Return (x, y) of the center of cell containing provided text 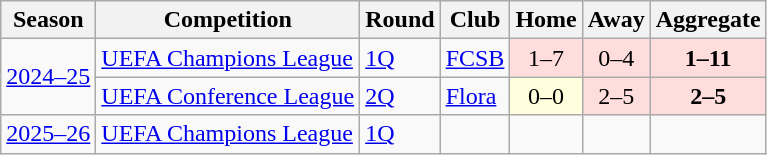
Flora (475, 96)
Away (616, 20)
FCSB (475, 58)
0–0 (546, 96)
2024–25 (48, 77)
1–7 (546, 58)
UEFA Conference League (228, 96)
Home (546, 20)
Season (48, 20)
2Q (400, 96)
0–4 (616, 58)
Round (400, 20)
Aggregate (708, 20)
2025–26 (48, 134)
Competition (228, 20)
Club (475, 20)
1–11 (708, 58)
